Return (x, y) of the center of cell containing provided text 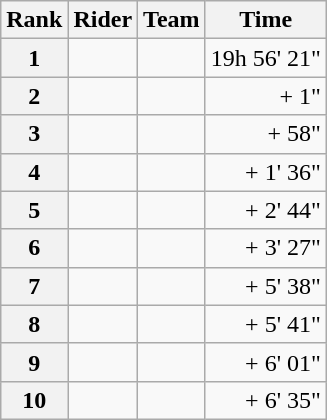
3 (34, 134)
8 (34, 324)
+ 5' 38" (266, 286)
+ 2' 44" (266, 210)
+ 58" (266, 134)
9 (34, 362)
7 (34, 286)
Time (266, 20)
Rank (34, 20)
2 (34, 96)
+ 5' 41" (266, 324)
5 (34, 210)
6 (34, 248)
Team (172, 20)
+ 3' 27" (266, 248)
1 (34, 58)
Rider (103, 20)
4 (34, 172)
19h 56' 21" (266, 58)
+ 6' 35" (266, 400)
+ 6' 01" (266, 362)
+ 1' 36" (266, 172)
+ 1" (266, 96)
10 (34, 400)
